Find where the given text appears and provide that cell's center as (x, y) coordinate. 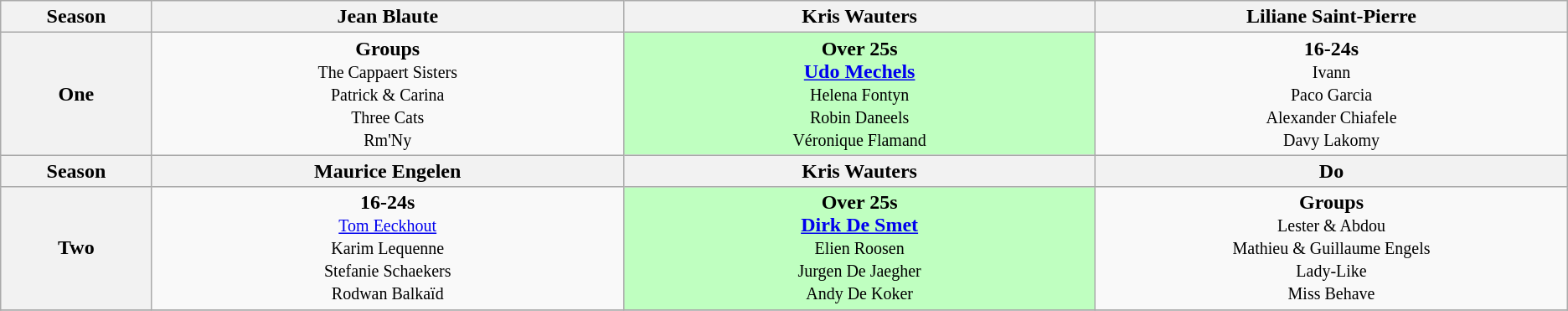
GroupsThe Cappaert SistersPatrick & CarinaThree CatsRm'Ny (387, 94)
Over 25sDirk De SmetElien RoosenJurgen De JaegherAndy De Koker (859, 248)
16-24sIvannPaco GarciaAlexander ChiafeleDavy Lakomy (1332, 94)
Liliane Saint-Pierre (1332, 17)
Over 25sUdo MechelsHelena FontynRobin DaneelsVéronique Flamand (859, 94)
16-24sTom EeckhoutKarim LequenneStefanie SchaekersRodwan Balkaïd (387, 248)
GroupsLester & AbdouMathieu & Guillaume EngelsLady-LikeMiss Behave (1332, 248)
One (76, 94)
Two (76, 248)
Maurice Engelen (387, 171)
Jean Blaute (387, 17)
Do (1332, 171)
